Output the (x, y) coordinate of the center of the cell containing the given text.  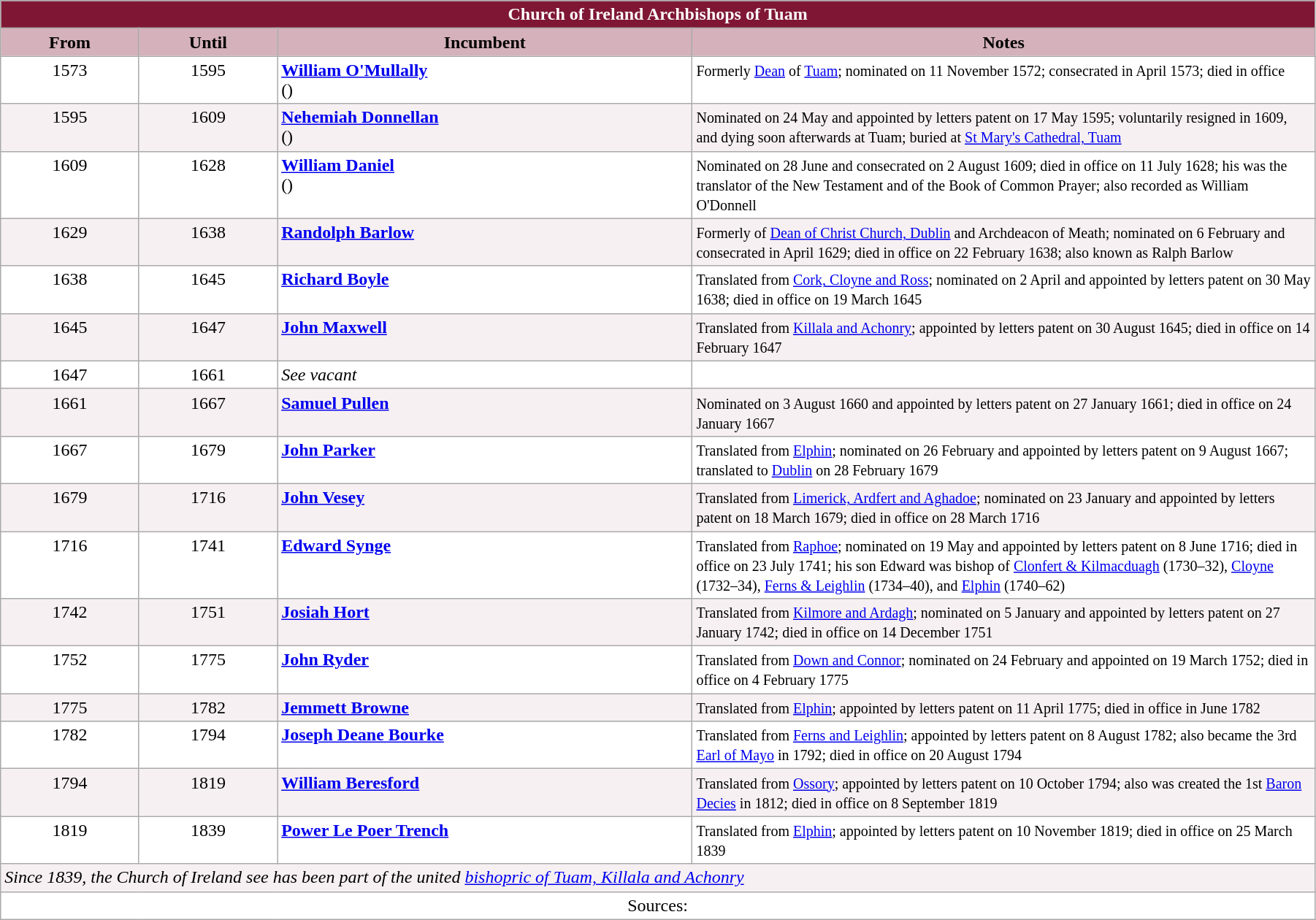
Incumbent (485, 42)
See vacant (485, 375)
Notes (1003, 42)
1742 (70, 622)
Translated from Kilmore and Ardagh; nominated on 5 January and appointed by letters patent on 27 January 1742; died in office on 14 December 1751 (1003, 622)
1629 (70, 242)
From (70, 42)
John Vesey (485, 507)
Richard Boyle (485, 289)
Until (207, 42)
Translated from Elphin; appointed by letters patent on 10 November 1819; died in office on 25 March 1839 (1003, 840)
Randolph Barlow (485, 242)
1573 (70, 80)
William Daniel() (485, 185)
1752 (70, 670)
Church of Ireland Archbishops of Tuam (658, 15)
1628 (207, 185)
Power Le Poer Trench (485, 840)
1839 (207, 840)
Translated from Down and Connor; nominated on 24 February and appointed on 19 March 1752; died in office on 4 February 1775 (1003, 670)
1751 (207, 622)
Translated from Elphin; nominated on 26 February and appointed by letters patent on 9 August 1667; translated to Dublin on 28 February 1679 (1003, 460)
Edward Synge (485, 565)
Translated from Killala and Achonry; appointed by letters patent on 30 August 1645; died in office on 14 February 1647 (1003, 337)
Joseph Deane Bourke (485, 745)
1741 (207, 565)
Josiah Hort (485, 622)
Sources: (658, 905)
Translated from Elphin; appointed by letters patent on 11 April 1775; died in office in June 1782 (1003, 708)
Translated from Cork, Cloyne and Ross; nominated on 2 April and appointed by letters patent on 30 May 1638; died in office on 19 March 1645 (1003, 289)
Since 1839, the Church of Ireland see has been part of the united bishopric of Tuam, Killala and Achonry (658, 878)
John Parker (485, 460)
Formerly Dean of Tuam; nominated on 11 November 1572; consecrated in April 1573; died in office (1003, 80)
William O'Mullally() (485, 80)
John Maxwell (485, 337)
Nehemiah Donnellan() (485, 127)
Samuel Pullen (485, 412)
William Beresford (485, 793)
Nominated on 3 August 1660 and appointed by letters patent on 27 January 1661; died in office on 24 January 1667 (1003, 412)
John Ryder (485, 670)
Jemmett Browne (485, 708)
